Search for the cell housing the specified text and yield its (x, y) center coordinate. 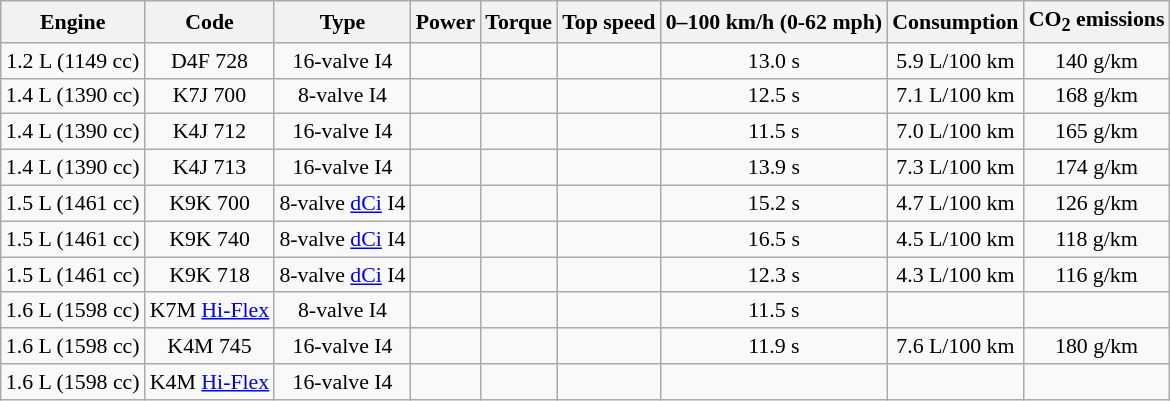
Torque (518, 21)
Consumption (955, 21)
Engine (73, 21)
1.2 L (1149 cc) (73, 60)
180 g/km (1097, 346)
Power (446, 21)
11.9 s (774, 346)
16.5 s (774, 238)
K4M Hi-Flex (210, 381)
4.7 L/100 km (955, 203)
165 g/km (1097, 131)
13.9 s (774, 167)
K4J 712 (210, 131)
12.3 s (774, 274)
174 g/km (1097, 167)
D4F 728 (210, 60)
12.5 s (774, 96)
168 g/km (1097, 96)
4.3 L/100 km (955, 274)
140 g/km (1097, 60)
K9K 740 (210, 238)
K9K 700 (210, 203)
Top speed (608, 21)
116 g/km (1097, 274)
5.9 L/100 km (955, 60)
0–100 km/h (0-62 mph) (774, 21)
K4M 745 (210, 346)
7.3 L/100 km (955, 167)
Code (210, 21)
K7M Hi-Flex (210, 310)
7.1 L/100 km (955, 96)
K9K 718 (210, 274)
K7J 700 (210, 96)
13.0 s (774, 60)
7.0 L/100 km (955, 131)
15.2 s (774, 203)
126 g/km (1097, 203)
K4J 713 (210, 167)
CO2 emissions (1097, 21)
4.5 L/100 km (955, 238)
7.6 L/100 km (955, 346)
118 g/km (1097, 238)
Type (342, 21)
